Identify which cell holds the provided text, then report its [x, y] central coordinate. 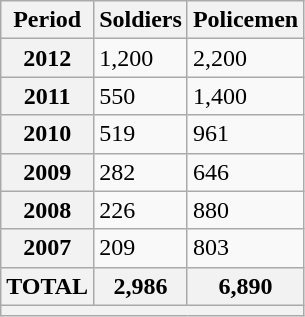
226 [141, 210]
2,986 [141, 286]
2008 [48, 210]
2,200 [245, 58]
2012 [48, 58]
209 [141, 248]
2010 [48, 134]
1,400 [245, 96]
2007 [48, 248]
803 [245, 248]
2009 [48, 172]
6,890 [245, 286]
519 [141, 134]
Soldiers [141, 20]
550 [141, 96]
880 [245, 210]
282 [141, 172]
1,200 [141, 58]
Policemen [245, 20]
2011 [48, 96]
961 [245, 134]
TOTAL [48, 286]
646 [245, 172]
Period [48, 20]
